Scan for the cell matching the given text and deliver its (x, y) coordinate at center. 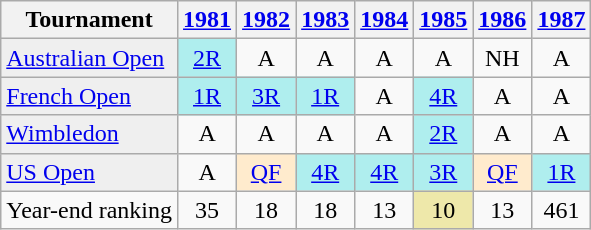
French Open (90, 96)
Year-end ranking (90, 210)
1981 (208, 20)
NH (502, 58)
1987 (562, 20)
35 (208, 210)
10 (444, 210)
1984 (384, 20)
1985 (444, 20)
1982 (266, 20)
461 (562, 210)
US Open (90, 172)
1983 (326, 20)
Australian Open (90, 58)
Tournament (90, 20)
1986 (502, 20)
Wimbledon (90, 134)
